Search for the cell housing the specified text and yield its (X, Y) center coordinate. 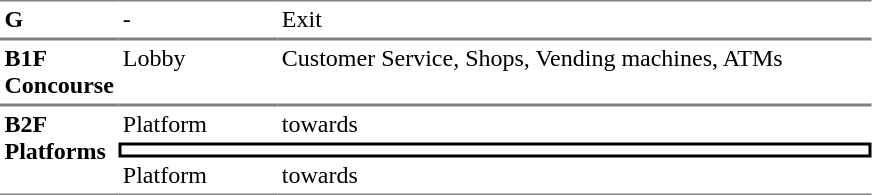
- (198, 20)
G (59, 20)
B2FPlatforms (59, 150)
Exit (574, 20)
Platform (198, 124)
B1FConcourse (59, 72)
towards (574, 124)
Customer Service, Shops, Vending machines, ATMs (574, 72)
Lobby (198, 72)
